Output the (x, y) coordinate of the center of the cell containing the given text.  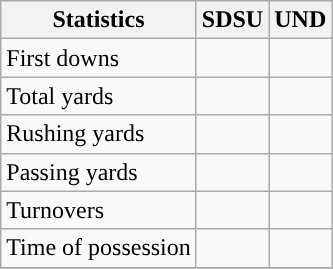
Rushing yards (99, 134)
Turnovers (99, 210)
SDSU (232, 20)
Time of possession (99, 248)
UND (300, 20)
Statistics (99, 20)
Total yards (99, 96)
Passing yards (99, 172)
First downs (99, 58)
